From the cell containing the given text, extract its center point as (X, Y) coordinate. 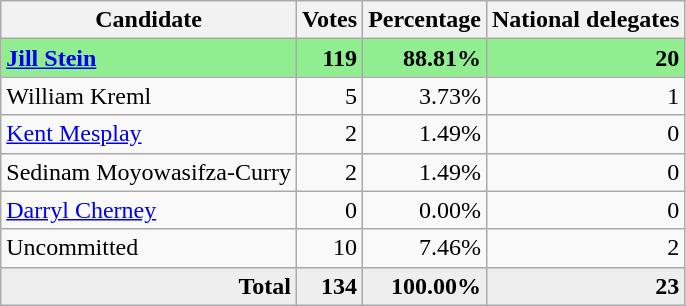
0.00% (425, 210)
Darryl Cherney (149, 210)
20 (585, 58)
119 (329, 58)
3.73% (425, 96)
5 (329, 96)
Uncommitted (149, 248)
10 (329, 248)
Total (149, 286)
134 (329, 286)
88.81% (425, 58)
100.00% (425, 286)
7.46% (425, 248)
Jill Stein (149, 58)
Kent Mesplay (149, 134)
William Kreml (149, 96)
Candidate (149, 20)
1 (585, 96)
23 (585, 286)
Percentage (425, 20)
Votes (329, 20)
National delegates (585, 20)
Sedinam Moyowasifza-Curry (149, 172)
